Locate the cell with the specified text and output its (X, Y) center coordinate. 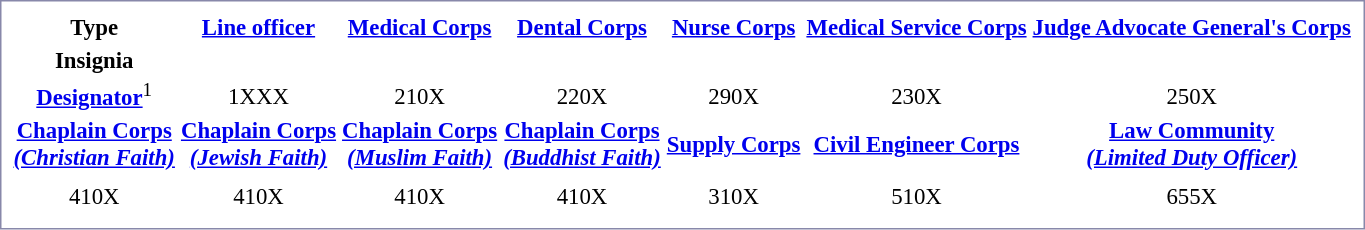
Medical Service Corps (916, 27)
Dental Corps (582, 27)
Chaplain Corps(Muslim Faith) (420, 144)
Chaplain Corps(Jewish Faith) (258, 144)
Designator1 (94, 96)
1XXX (258, 96)
510X (916, 197)
220X (582, 96)
Insignia (94, 60)
Chaplain Corps(Buddhist Faith) (582, 144)
Law Community(Limited Duty Officer) (1192, 144)
Civil Engineer Corps (916, 144)
Nurse Corps (734, 27)
310X (734, 197)
210X (420, 96)
Supply Corps (734, 144)
Chaplain Corps(Christian Faith) (94, 144)
655X (1192, 197)
230X (916, 96)
Line officer (258, 27)
Judge Advocate General's Corps (1192, 27)
Medical Corps (420, 27)
Type (94, 27)
290X (734, 96)
250X (1192, 96)
